Pinpoint the cell where the given text exists, returning its [X, Y] midpoint coordinate. 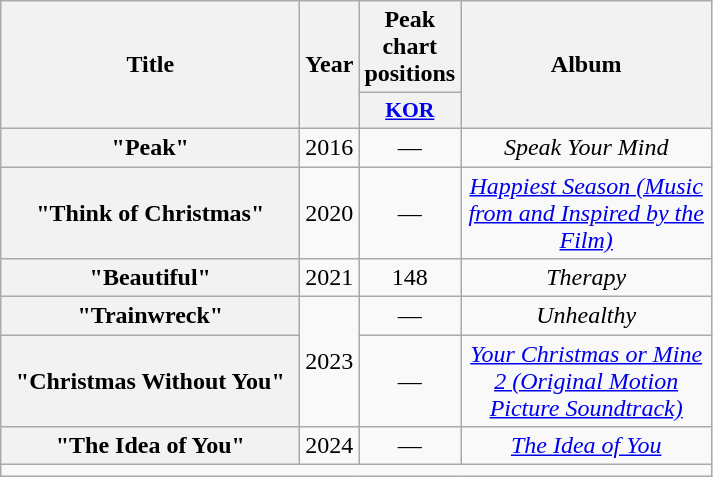
"Think of Christmas" [150, 212]
2024 [330, 446]
Happiest Season (Music from and Inspired by the Film) [586, 212]
Therapy [586, 278]
"Christmas Without You" [150, 381]
The Idea of You [586, 446]
Peak chart positions [410, 47]
"Peak" [150, 147]
148 [410, 278]
2020 [330, 212]
Your Christmas or Mine 2 (Original Motion Picture Soundtrack) [586, 381]
2023 [330, 362]
KOR [410, 111]
Unhealthy [586, 316]
Speak Your Mind [586, 147]
2021 [330, 278]
2016 [330, 147]
"The Idea of You" [150, 446]
Year [330, 65]
"Beautiful" [150, 278]
"Trainwreck" [150, 316]
Title [150, 65]
Album [586, 65]
